From the cell containing the given text, extract its center point as [X, Y] coordinate. 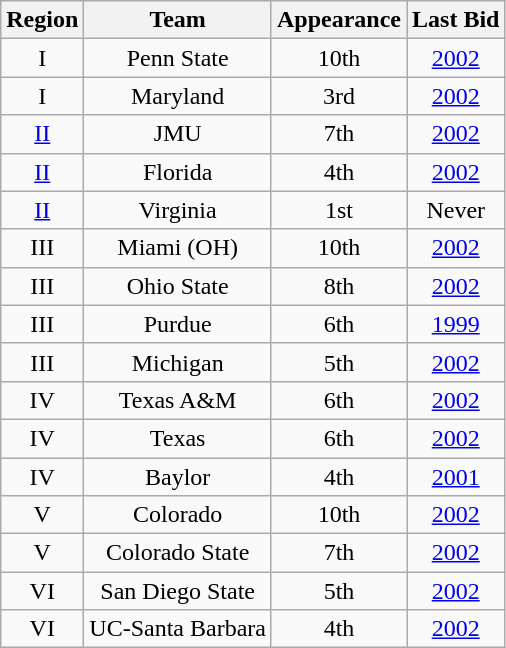
San Diego State [178, 591]
Region [42, 20]
JMU [178, 134]
Never [456, 210]
Texas A&M [178, 400]
Virginia [178, 210]
3rd [338, 96]
2001 [456, 477]
Colorado State [178, 553]
Purdue [178, 324]
1999 [456, 324]
Baylor [178, 477]
1st [338, 210]
Last Bid [456, 20]
Ohio State [178, 286]
Miami (OH) [178, 248]
Texas [178, 438]
Maryland [178, 96]
Penn State [178, 58]
Colorado [178, 515]
Michigan [178, 362]
Team [178, 20]
Appearance [338, 20]
Florida [178, 172]
8th [338, 286]
UC-Santa Barbara [178, 629]
